Extract the [x, y] coordinate from the center of the cell holding the provided text.  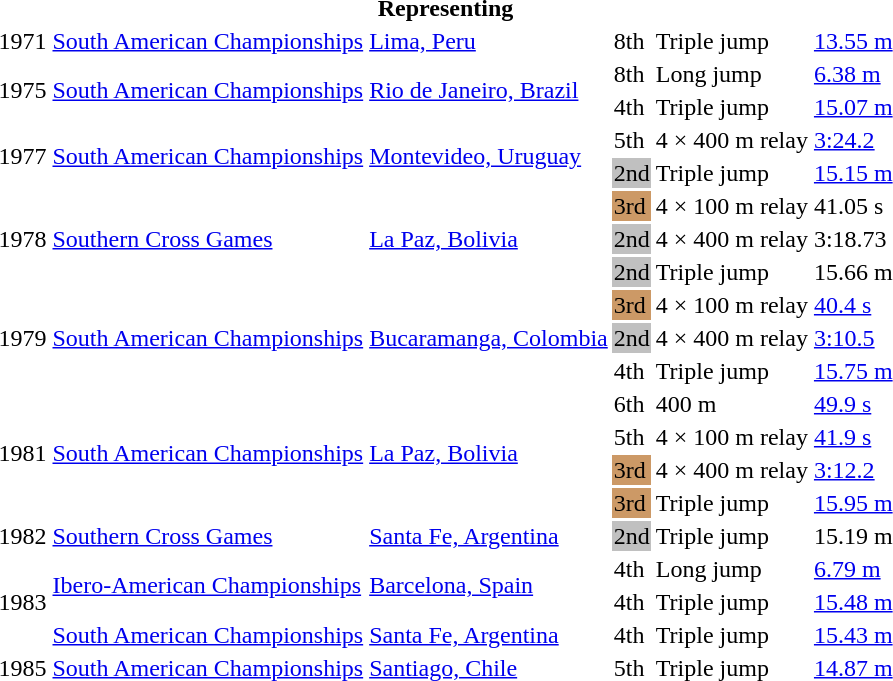
400 m [732, 404]
Bucaramanga, Colombia [489, 338]
Barcelona, Spain [489, 586]
Rio de Janeiro, Brazil [489, 90]
6th [632, 404]
Ibero-American Championships [208, 586]
Montevideo, Uruguay [489, 156]
Lima, Peru [489, 41]
